Scan for the cell matching the given text and deliver its [x, y] coordinate at center. 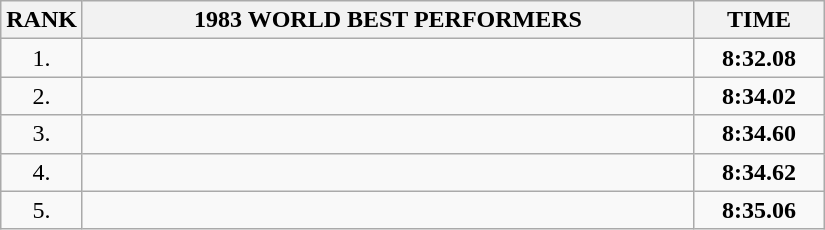
5. [42, 210]
8:34.60 [760, 134]
2. [42, 96]
8:32.08 [760, 58]
8:34.02 [760, 96]
1. [42, 58]
3. [42, 134]
RANK [42, 20]
1983 WORLD BEST PERFORMERS [388, 20]
8:35.06 [760, 210]
8:34.62 [760, 172]
4. [42, 172]
TIME [760, 20]
